Detect which cell encompasses the target text, then output its [x, y] center coordinate. 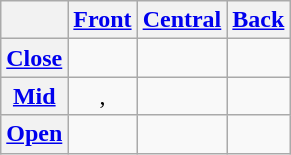
Central [182, 20]
, [102, 96]
Mid [34, 96]
Open [34, 134]
Front [102, 20]
Back [258, 20]
Close [34, 58]
